Provide the [X, Y] coordinate of the cell's center where the given text is located.  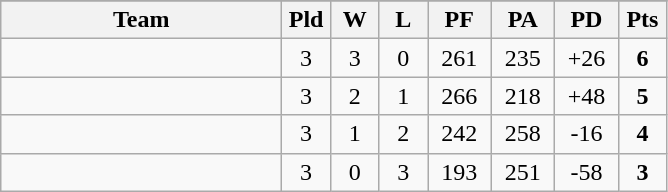
Pld [306, 20]
+48 [587, 96]
PF [460, 20]
258 [523, 134]
193 [460, 172]
-16 [587, 134]
PA [523, 20]
266 [460, 96]
-58 [587, 172]
L [404, 20]
PD [587, 20]
251 [523, 172]
4 [642, 134]
242 [460, 134]
6 [642, 58]
5 [642, 96]
218 [523, 96]
261 [460, 58]
+26 [587, 58]
Pts [642, 20]
W [354, 20]
Team [142, 20]
235 [523, 58]
